Return [x, y] of the center of cell containing provided text 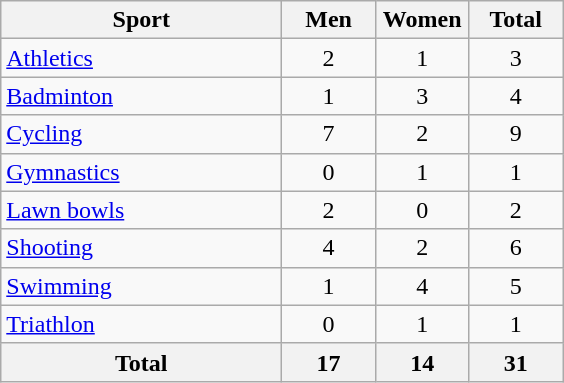
5 [516, 286]
Men [329, 20]
6 [516, 248]
Shooting [142, 248]
Triathlon [142, 324]
Swimming [142, 286]
Sport [142, 20]
14 [422, 362]
9 [516, 134]
17 [329, 362]
31 [516, 362]
Athletics [142, 58]
Lawn bowls [142, 210]
Gymnastics [142, 172]
Women [422, 20]
7 [329, 134]
Cycling [142, 134]
Badminton [142, 96]
